Scan for the cell matching the given text and deliver its [X, Y] coordinate at center. 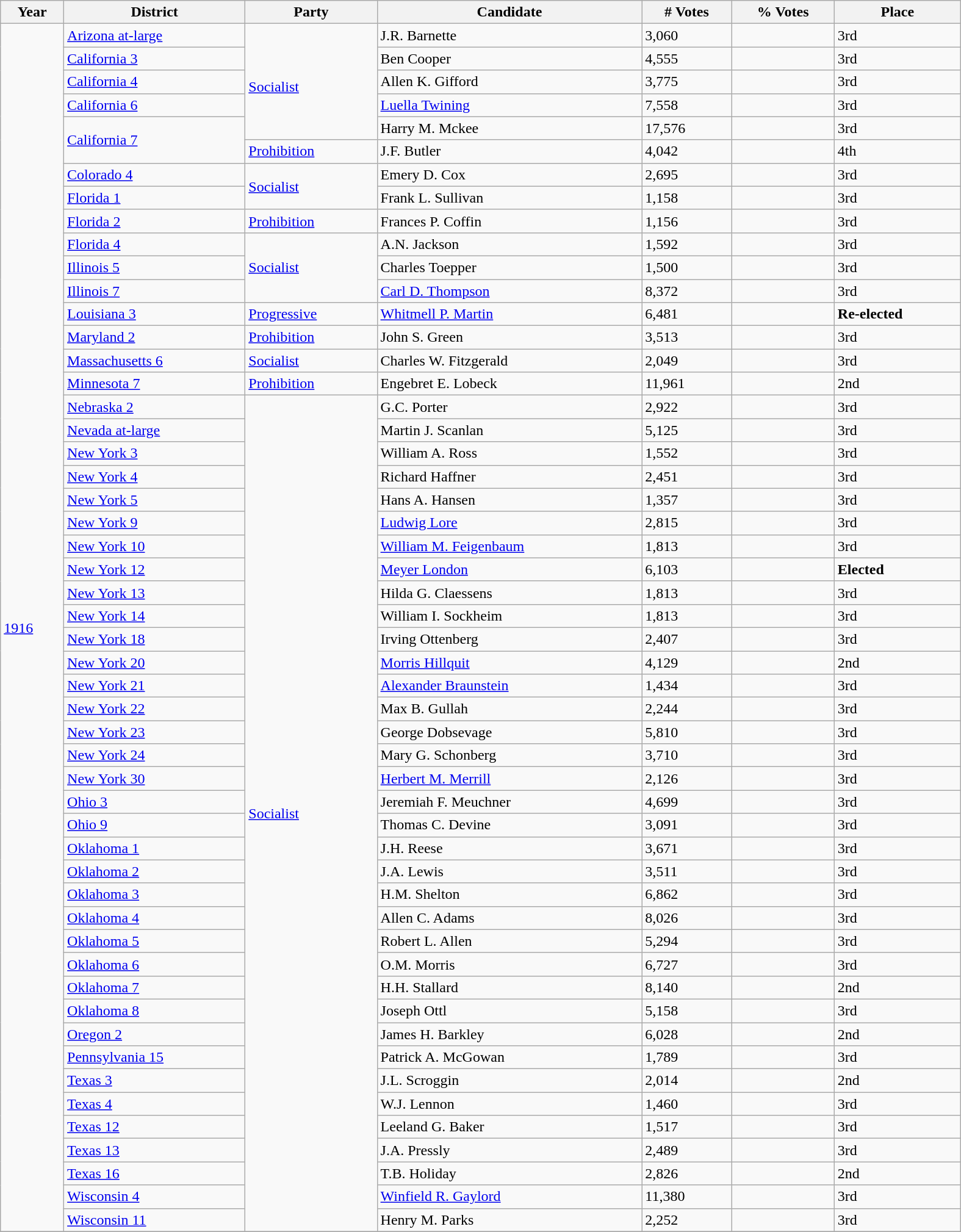
Nevada at-large [155, 430]
Luella Twining [509, 105]
J.H. Reese [509, 848]
% Votes [783, 12]
Florida 1 [155, 198]
J.A. Lewis [509, 871]
Robert L. Allen [509, 941]
1916 [32, 627]
G.C. Porter [509, 407]
Richard Haffner [509, 477]
1,434 [687, 686]
Elected [897, 569]
Oregon 2 [155, 1034]
California 3 [155, 59]
1,592 [687, 244]
2,815 [687, 523]
New York 9 [155, 523]
5,125 [687, 430]
3,775 [687, 82]
1,158 [687, 198]
A.N. Jackson [509, 244]
J.F. Butler [509, 151]
Charles W. Fitzgerald [509, 361]
New York 23 [155, 732]
T.B. Holiday [509, 1173]
2,244 [687, 709]
1,552 [687, 453]
Whitmell P. Martin [509, 314]
8,372 [687, 291]
Allen C. Adams [509, 918]
Oklahoma 1 [155, 848]
Re-elected [897, 314]
J.R. Barnette [509, 35]
Irving Ottenberg [509, 639]
2,826 [687, 1173]
8,026 [687, 918]
5,810 [687, 732]
Ben Cooper [509, 59]
2,252 [687, 1220]
4,555 [687, 59]
Texas 13 [155, 1150]
Pennsylvania 15 [155, 1057]
J.A. Pressly [509, 1150]
Massachusetts 6 [155, 361]
New York 3 [155, 453]
Oklahoma 8 [155, 1010]
Arizona at-large [155, 35]
3,060 [687, 35]
5,294 [687, 941]
California 6 [155, 105]
California 7 [155, 140]
1,357 [687, 500]
Martin J. Scanlan [509, 430]
2,451 [687, 477]
William I. Sockheim [509, 616]
Oklahoma 2 [155, 871]
Oklahoma 7 [155, 987]
Ohio 9 [155, 825]
William M. Feigenbaum [509, 546]
Wisconsin 11 [155, 1220]
4,129 [687, 662]
H.M. Shelton [509, 895]
Texas 12 [155, 1127]
5,158 [687, 1010]
1,156 [687, 221]
New York 20 [155, 662]
Party [311, 12]
Charles Toepper [509, 267]
2,049 [687, 361]
W.J. Lennon [509, 1104]
Colorado 4 [155, 175]
New York 30 [155, 779]
California 4 [155, 82]
6,727 [687, 964]
6,481 [687, 314]
8,140 [687, 987]
3,513 [687, 337]
2,126 [687, 779]
Ohio 3 [155, 802]
Winfield R. Gaylord [509, 1197]
New York 13 [155, 593]
New York 22 [155, 709]
6,028 [687, 1034]
Max B. Gullah [509, 709]
Carl D. Thompson [509, 291]
New York 24 [155, 755]
Oklahoma 5 [155, 941]
Candidate [509, 12]
1,517 [687, 1127]
Florida 2 [155, 221]
H.H. Stallard [509, 987]
Leeland G. Baker [509, 1127]
James H. Barkley [509, 1034]
2,407 [687, 639]
3,671 [687, 848]
Place [897, 12]
New York 21 [155, 686]
Thomas C. Devine [509, 825]
Harry M. Mckee [509, 128]
4,042 [687, 151]
Herbert M. Merrill [509, 779]
4,699 [687, 802]
1,460 [687, 1104]
3,710 [687, 755]
Ludwig Lore [509, 523]
Oklahoma 4 [155, 918]
# Votes [687, 12]
Texas 4 [155, 1104]
Illinois 5 [155, 267]
Frank L. Sullivan [509, 198]
2,489 [687, 1150]
1,789 [687, 1057]
11,961 [687, 384]
Emery D. Cox [509, 175]
William A. Ross [509, 453]
New York 10 [155, 546]
6,103 [687, 569]
7,558 [687, 105]
Alexander Braunstein [509, 686]
John S. Green [509, 337]
Louisiana 3 [155, 314]
Patrick A. McGowan [509, 1057]
O.M. Morris [509, 964]
Texas 3 [155, 1081]
2,695 [687, 175]
2,922 [687, 407]
New York 4 [155, 477]
Wisconsin 4 [155, 1197]
Joseph Ottl [509, 1010]
1,500 [687, 267]
11,380 [687, 1197]
Maryland 2 [155, 337]
4th [897, 151]
New York 12 [155, 569]
Florida 4 [155, 244]
Hilda G. Claessens [509, 593]
17,576 [687, 128]
J.L. Scroggin [509, 1081]
New York 18 [155, 639]
Hans A. Hansen [509, 500]
District [155, 12]
New York 14 [155, 616]
Engebret E. Lobeck [509, 384]
Henry M. Parks [509, 1220]
Year [32, 12]
3,511 [687, 871]
Morris Hillquit [509, 662]
Illinois 7 [155, 291]
Mary G. Schonberg [509, 755]
Texas 16 [155, 1173]
2,014 [687, 1081]
Meyer London [509, 569]
Frances P. Coffin [509, 221]
Oklahoma 3 [155, 895]
Nebraska 2 [155, 407]
Minnesota 7 [155, 384]
New York 5 [155, 500]
Allen K. Gifford [509, 82]
6,862 [687, 895]
George Dobsevage [509, 732]
Progressive [311, 314]
3,091 [687, 825]
Oklahoma 6 [155, 964]
Jeremiah F. Meuchner [509, 802]
